Search for the cell housing the specified text and yield its (x, y) center coordinate. 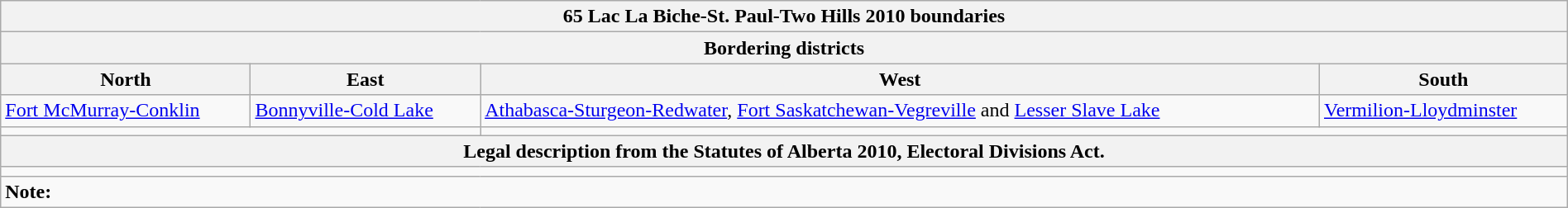
Bonnyville-Cold Lake (366, 111)
Note: (784, 191)
East (366, 79)
Vermilion-Lloydminster (1443, 111)
West (900, 79)
Athabasca-Sturgeon-Redwater, Fort Saskatchewan-Vegreville and Lesser Slave Lake (900, 111)
South (1443, 79)
North (126, 79)
65 Lac La Biche-St. Paul-Two Hills 2010 boundaries (784, 17)
Fort McMurray-Conklin (126, 111)
Legal description from the Statutes of Alberta 2010, Electoral Divisions Act. (784, 151)
Bordering districts (784, 48)
